For the text-containing cell, return its midpoint in (x, y) coordinate format. 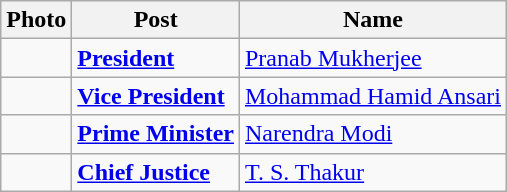
Photo (36, 20)
Mohammad Hamid Ansari (372, 96)
Pranab Mukherjee (372, 58)
T. S. Thakur (372, 172)
Prime Minister (156, 134)
Chief Justice (156, 172)
President (156, 58)
Vice President (156, 96)
Name (372, 20)
Narendra Modi (372, 134)
Post (156, 20)
